Extract the (x, y) coordinate from the center of the cell holding the provided text.  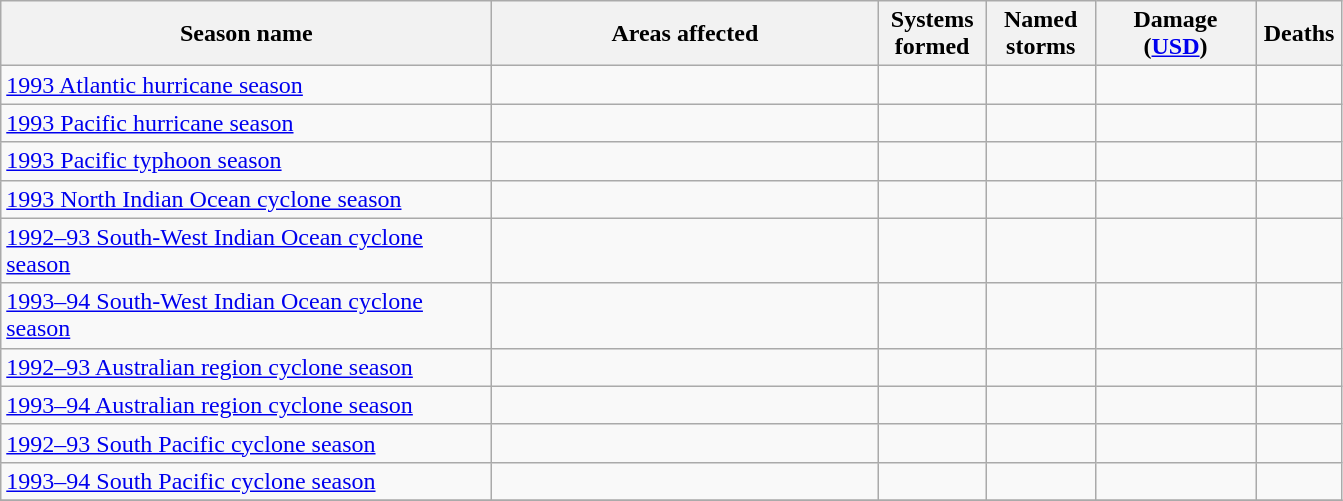
1992–93 South-West Indian Ocean cyclone season (246, 250)
1993 Pacific typhoon season (246, 161)
Areas affected (685, 34)
1992–93 South Pacific cyclone season (246, 443)
Deaths (1299, 34)
Season name (246, 34)
1993–94 South-West Indian Ocean cyclone season (246, 316)
Named storms (1040, 34)
Damage (USD) (1176, 34)
1992–93 Australian region cyclone season (246, 367)
1993 Pacific hurricane season (246, 123)
Systems formed (932, 34)
1993–94 Australian region cyclone season (246, 405)
1993–94 South Pacific cyclone season (246, 481)
1993 North Indian Ocean cyclone season (246, 199)
1993 Atlantic hurricane season (246, 85)
